Return the [x, y] coordinate for the center point of the cell that contains the specified text.  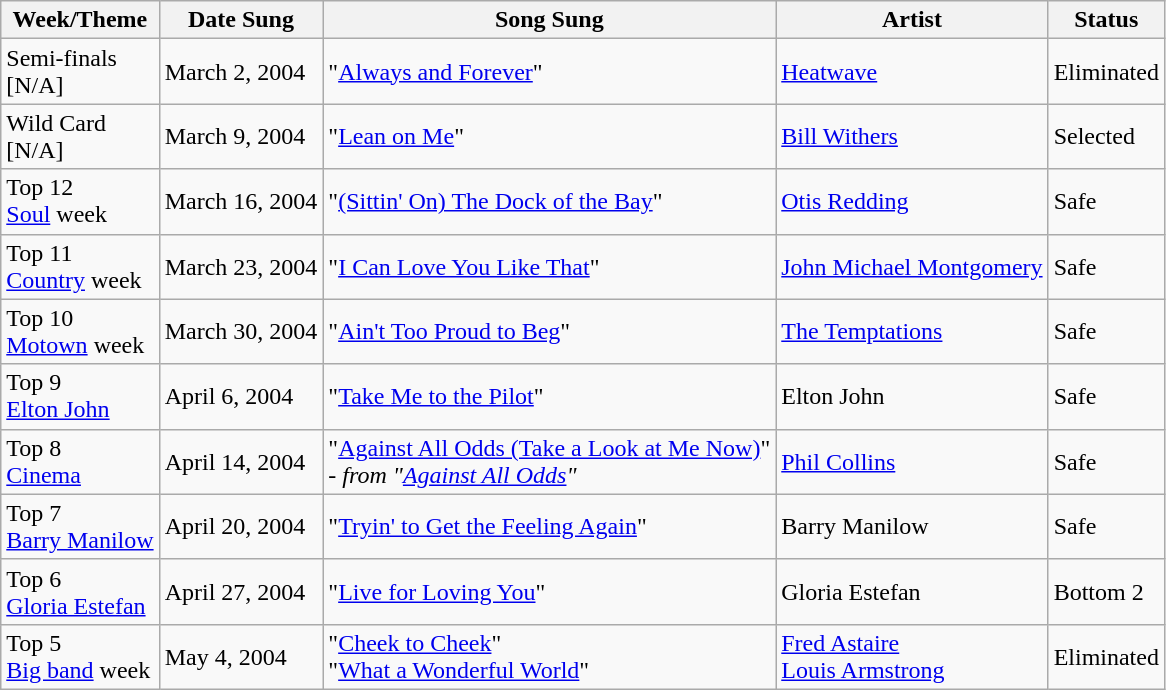
Bill Withers [912, 136]
John Michael Montgomery [912, 266]
Fred AstaireLouis Armstrong [912, 656]
Semi-finals[N/A] [80, 72]
"Take Me to the Pilot" [550, 396]
Status [1106, 20]
Artist [912, 20]
Heatwave [912, 72]
Gloria Estefan [912, 592]
Bottom 2 [1106, 592]
March 9, 2004 [241, 136]
"Cheek to Cheek""What a Wonderful World" [550, 656]
Song Sung [550, 20]
April 14, 2004 [241, 462]
Elton John [912, 396]
Top 5Big band week [80, 656]
"Lean on Me" [550, 136]
May 4, 2004 [241, 656]
March 23, 2004 [241, 266]
"Live for Loving You" [550, 592]
March 30, 2004 [241, 332]
April 27, 2004 [241, 592]
"(Sittin' On) The Dock of the Bay" [550, 202]
"Always and Forever" [550, 72]
"Tryin' to Get the Feeling Again" [550, 526]
"I Can Love You Like That" [550, 266]
"Ain't Too Proud to Beg" [550, 332]
April 6, 2004 [241, 396]
March 16, 2004 [241, 202]
Top 8Cinema [80, 462]
Top 10Motown week [80, 332]
Otis Redding [912, 202]
Barry Manilow [912, 526]
"Against All Odds (Take a Look at Me Now)" - from "Against All Odds" [550, 462]
Wild Card[N/A] [80, 136]
Selected [1106, 136]
The Temptations [912, 332]
Week/Theme [80, 20]
Phil Collins [912, 462]
Top 7Barry Manilow [80, 526]
Date Sung [241, 20]
Top 12Soul week [80, 202]
March 2, 2004 [241, 72]
Top 9Elton John [80, 396]
Top 11Country week [80, 266]
Top 6Gloria Estefan [80, 592]
April 20, 2004 [241, 526]
